Search for the cell housing the specified text and yield its [x, y] center coordinate. 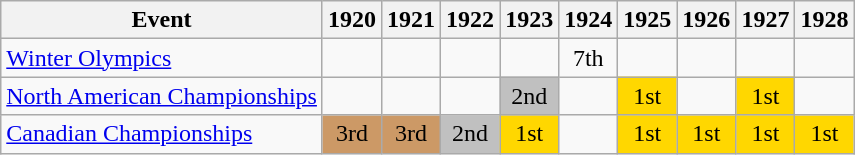
1920 [352, 20]
1926 [706, 20]
7th [588, 58]
Event [162, 20]
1924 [588, 20]
1927 [766, 20]
1925 [648, 20]
Winter Olympics [162, 58]
1928 [824, 20]
1921 [412, 20]
1922 [470, 20]
North American Championships [162, 96]
1923 [530, 20]
Canadian Championships [162, 134]
